Determine the [x, y] coordinate at the center of the cell enclosing the given text.  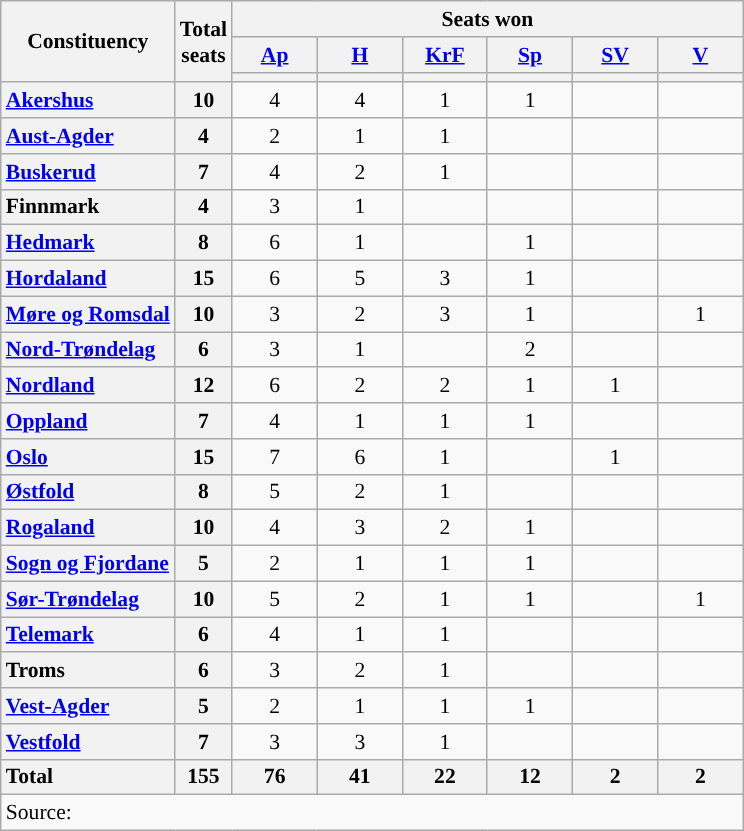
Aust-Agder [88, 136]
Totalseats [204, 42]
Sp [530, 55]
Troms [88, 671]
Østfold [88, 492]
KrF [444, 55]
Vest-Agder [88, 706]
Finnmark [88, 207]
Total [88, 777]
Sør-Trøndelag [88, 599]
Hedmark [88, 243]
Source: [372, 813]
Nord-Trøndelag [88, 350]
Akershus [88, 101]
Rogaland [88, 528]
Oslo [88, 457]
Hordaland [88, 279]
22 [444, 777]
Ap [274, 55]
155 [204, 777]
Seats won [488, 19]
Buskerud [88, 172]
Telemark [88, 635]
H [360, 55]
Nordland [88, 386]
Constituency [88, 42]
V [700, 55]
Vestfold [88, 742]
Sogn og Fjordane [88, 564]
Oppland [88, 421]
Møre og Romsdal [88, 314]
SV [616, 55]
76 [274, 777]
41 [360, 777]
